Extract the (X, Y) coordinate from the center of the cell holding the provided text.  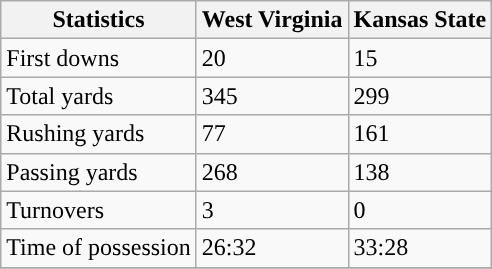
First downs (99, 58)
15 (420, 58)
26:32 (272, 248)
Kansas State (420, 20)
Rushing yards (99, 134)
33:28 (420, 248)
138 (420, 172)
77 (272, 134)
0 (420, 210)
345 (272, 96)
20 (272, 58)
Turnovers (99, 210)
268 (272, 172)
Passing yards (99, 172)
161 (420, 134)
3 (272, 210)
Statistics (99, 20)
Time of possession (99, 248)
West Virginia (272, 20)
Total yards (99, 96)
299 (420, 96)
